Scan for the cell matching the given text and deliver its (X, Y) coordinate at center. 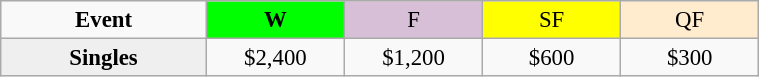
$1,200 (413, 58)
$300 (690, 58)
Singles (104, 58)
W (275, 20)
QF (690, 20)
$600 (552, 58)
Event (104, 20)
F (413, 20)
SF (552, 20)
$2,400 (275, 58)
